Capture the cell that displays the provided text and extract its [x, y] central coordinate. 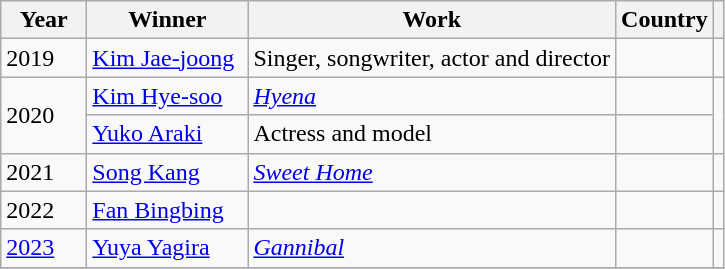
Work [432, 20]
Winner [168, 20]
2023 [44, 248]
Sweet Home [432, 172]
2021 [44, 172]
Kim Jae-joong [168, 58]
Yuya Yagira [168, 248]
2022 [44, 210]
2019 [44, 58]
2020 [44, 115]
Gannibal [432, 248]
Country [665, 20]
Hyena [432, 96]
Fan Bingbing [168, 210]
Kim Hye-soo [168, 96]
Song Kang [168, 172]
Singer, songwriter, actor and director [432, 58]
Yuko Araki [168, 134]
Year [44, 20]
Actress and model [432, 134]
